Output the (x, y) coordinate of the center of the cell containing the given text.  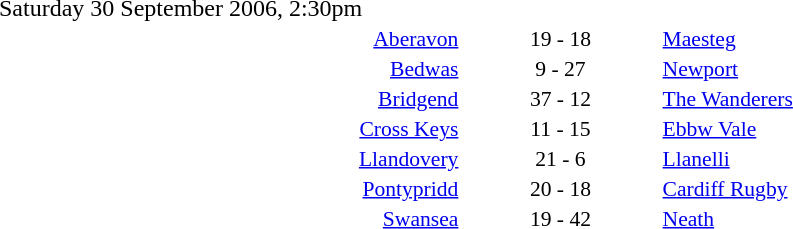
9 - 27 (560, 68)
21 - 6 (560, 158)
11 - 15 (560, 128)
37 - 12 (560, 98)
20 - 18 (560, 188)
19 - 18 (560, 38)
